Pinpoint the cell where the given text exists, returning its (x, y) midpoint coordinate. 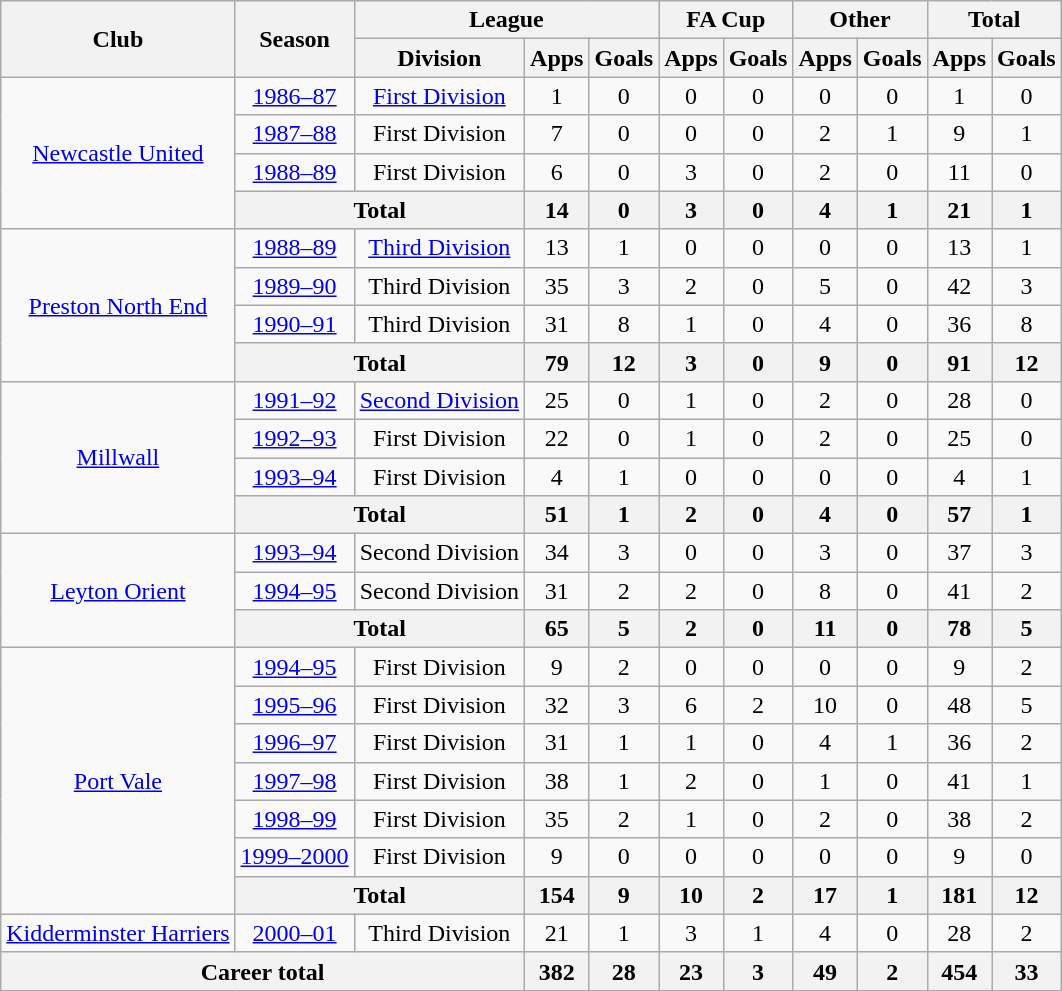
Preston North End (118, 305)
Newcastle United (118, 153)
91 (959, 362)
Club (118, 39)
Other (860, 20)
1997–98 (294, 781)
78 (959, 629)
1990–91 (294, 324)
2000–01 (294, 933)
34 (557, 553)
23 (691, 971)
49 (825, 971)
Season (294, 39)
33 (1027, 971)
Port Vale (118, 781)
Career total (263, 971)
37 (959, 553)
Kidderminster Harriers (118, 933)
181 (959, 895)
382 (557, 971)
14 (557, 210)
65 (557, 629)
1991–92 (294, 400)
League (506, 20)
1987–88 (294, 134)
1998–99 (294, 819)
57 (959, 515)
1996–97 (294, 743)
48 (959, 705)
79 (557, 362)
1999–2000 (294, 857)
1995–96 (294, 705)
FA Cup (726, 20)
32 (557, 705)
Leyton Orient (118, 591)
51 (557, 515)
154 (557, 895)
42 (959, 286)
22 (557, 438)
17 (825, 895)
454 (959, 971)
1992–93 (294, 438)
Division (439, 58)
1986–87 (294, 96)
1989–90 (294, 286)
Millwall (118, 457)
7 (557, 134)
